Determine the [X, Y] coordinate at the center of the cell enclosing the given text.  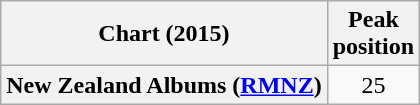
Peak position [373, 34]
New Zealand Albums (RMNZ) [164, 85]
25 [373, 85]
Chart (2015) [164, 34]
